Return [X, Y] of the center of cell containing provided text 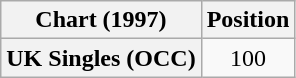
Position [248, 20]
Chart (1997) [101, 20]
UK Singles (OCC) [101, 58]
100 [248, 58]
